Detect which cell encompasses the target text, then output its (X, Y) center coordinate. 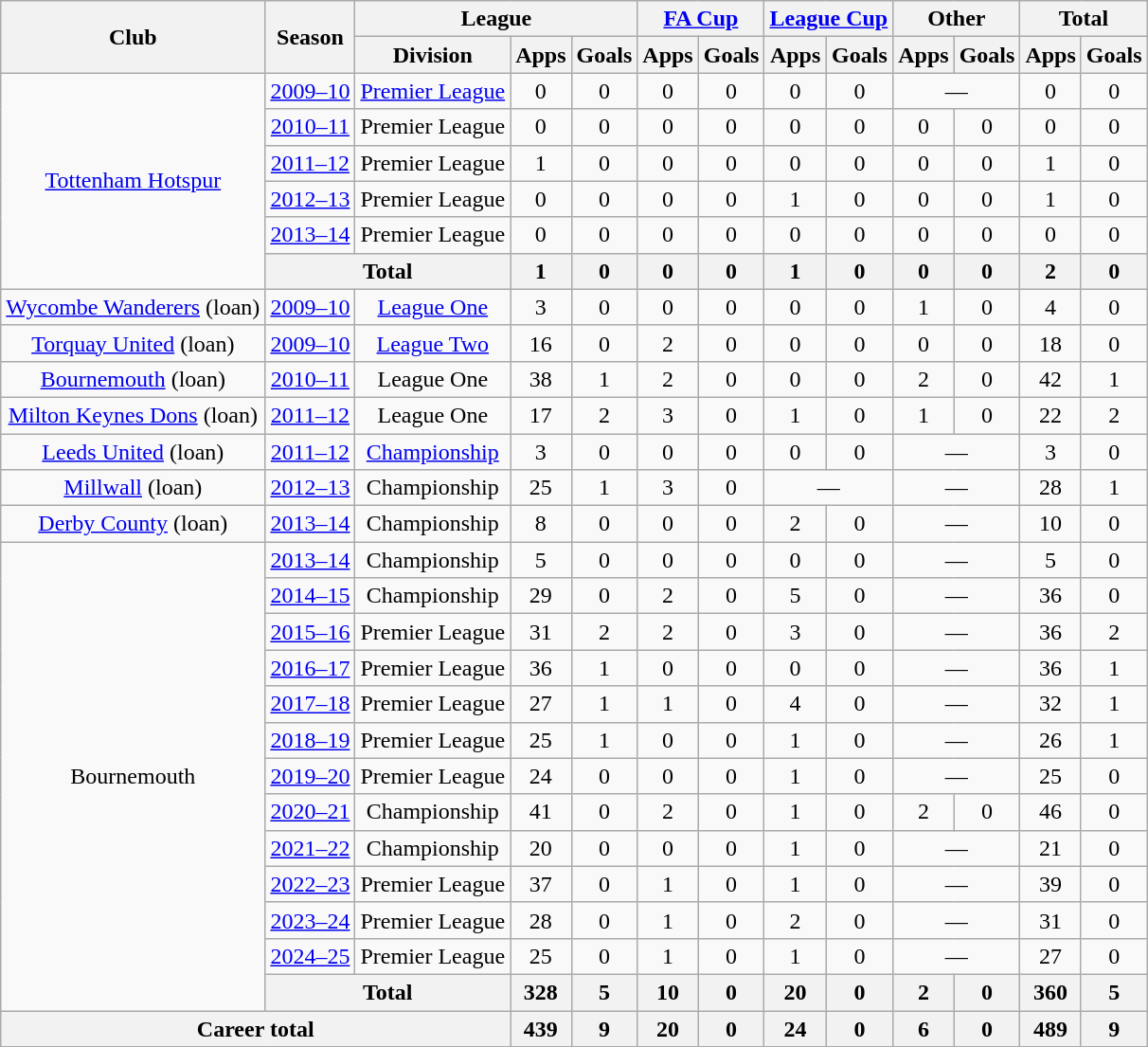
2017–18 (311, 704)
Milton Keynes Dons (loan) (133, 415)
2020–21 (311, 812)
Bournemouth (133, 777)
Derby County (loan) (133, 524)
2014–15 (311, 596)
29 (541, 596)
Bournemouth (loan) (133, 379)
2015–16 (311, 632)
2023–24 (311, 920)
6 (924, 1028)
Club (133, 37)
League (496, 19)
8 (541, 524)
41 (541, 812)
18 (1050, 343)
Wycombe Wanderers (loan) (133, 307)
League Two (433, 343)
21 (1050, 848)
22 (1050, 415)
26 (1050, 740)
38 (541, 379)
2019–20 (311, 776)
League Cup (829, 19)
2018–19 (311, 740)
Other (957, 19)
Tottenham Hotspur (133, 181)
42 (1050, 379)
17 (541, 415)
32 (1050, 704)
439 (541, 1028)
37 (541, 884)
FA Cup (701, 19)
2024–25 (311, 956)
Torquay United (loan) (133, 343)
2021–22 (311, 848)
46 (1050, 812)
16 (541, 343)
2022–23 (311, 884)
Millwall (loan) (133, 488)
489 (1050, 1028)
Leeds United (loan) (133, 452)
Season (311, 37)
360 (1050, 992)
39 (1050, 884)
Division (433, 55)
328 (541, 992)
Career total (256, 1028)
2016–17 (311, 668)
